Locate the cell with the specified text and output its [x, y] center coordinate. 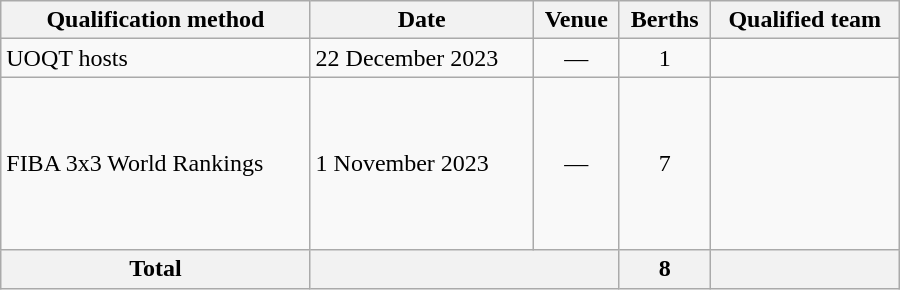
Berths [664, 20]
7 [664, 164]
8 [664, 269]
Total [156, 269]
UOQT hosts [156, 58]
1 [664, 58]
22 December 2023 [422, 58]
Qualified team [804, 20]
Venue [576, 20]
FIBA 3x3 World Rankings [156, 164]
Qualification method [156, 20]
1 November 2023 [422, 164]
Date [422, 20]
